Return the (X, Y) coordinate for the center point of the cell that contains the specified text.  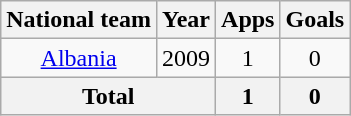
2009 (186, 58)
Year (186, 20)
Total (108, 96)
Goals (315, 20)
Apps (248, 20)
Albania (79, 58)
National team (79, 20)
